Output the (X, Y) coordinate of the center of the cell containing the given text.  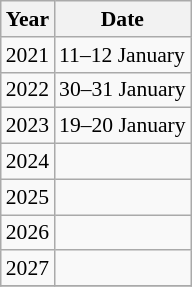
30–31 January (122, 90)
2026 (28, 233)
2027 (28, 269)
19–20 January (122, 126)
2022 (28, 90)
Date (122, 19)
11–12 January (122, 55)
2024 (28, 162)
Year (28, 19)
2021 (28, 55)
2025 (28, 197)
2023 (28, 126)
